Scan for the cell matching the given text and deliver its [X, Y] coordinate at center. 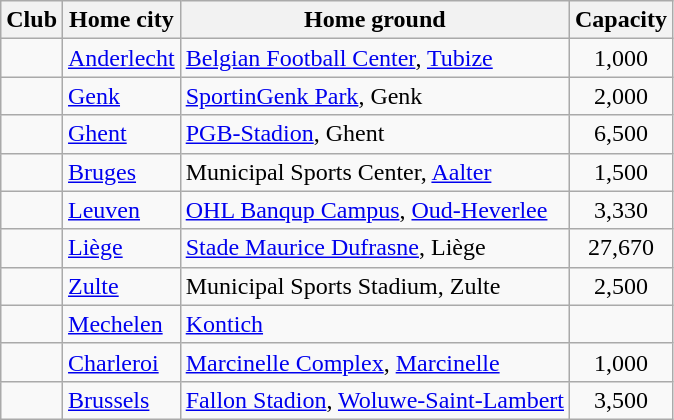
Club [32, 20]
SportinGenk Park, Genk [374, 96]
Ghent [122, 134]
27,670 [622, 248]
Stade Maurice Dufrasne, Liège [374, 248]
Home city [122, 20]
3,330 [622, 210]
Home ground [374, 20]
Capacity [622, 20]
Bruges [122, 172]
Marcinelle Complex, Marcinelle [374, 362]
Genk [122, 96]
Charleroi [122, 362]
Brussels [122, 400]
Municipal Sports Center, Aalter [374, 172]
Zulte [122, 286]
PGB-Stadion, Ghent [374, 134]
6,500 [622, 134]
Mechelen [122, 324]
Leuven [122, 210]
2,500 [622, 286]
Liège [122, 248]
1,500 [622, 172]
Fallon Stadion, Woluwe-Saint-Lambert [374, 400]
Anderlecht [122, 58]
Kontich [374, 324]
Municipal Sports Stadium, Zulte [374, 286]
Belgian Football Center, Tubize [374, 58]
2,000 [622, 96]
OHL Banqup Campus, Oud-Heverlee [374, 210]
3,500 [622, 400]
